Scan for the cell matching the given text and deliver its [X, Y] coordinate at center. 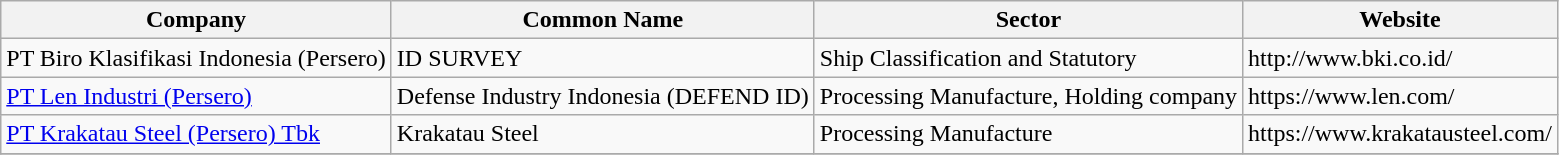
Sector [1028, 20]
Company [196, 20]
Processing Manufacture [1028, 134]
Common Name [602, 20]
Defense Industry Indonesia (DEFEND ID) [602, 96]
http://www.bki.co.id/ [1400, 58]
Ship Classification and Statutory [1028, 58]
PT Krakatau Steel (Persero) Tbk [196, 134]
Krakatau Steel [602, 134]
Website [1400, 20]
https://www.len.com/ [1400, 96]
PT Len Industri (Persero) [196, 96]
PT Biro Klasifikasi Indonesia (Persero) [196, 58]
Processing Manufacture, Holding company [1028, 96]
ID SURVEY [602, 58]
https://www.krakatausteel.com/ [1400, 134]
